Capture the cell that displays the provided text and extract its [X, Y] central coordinate. 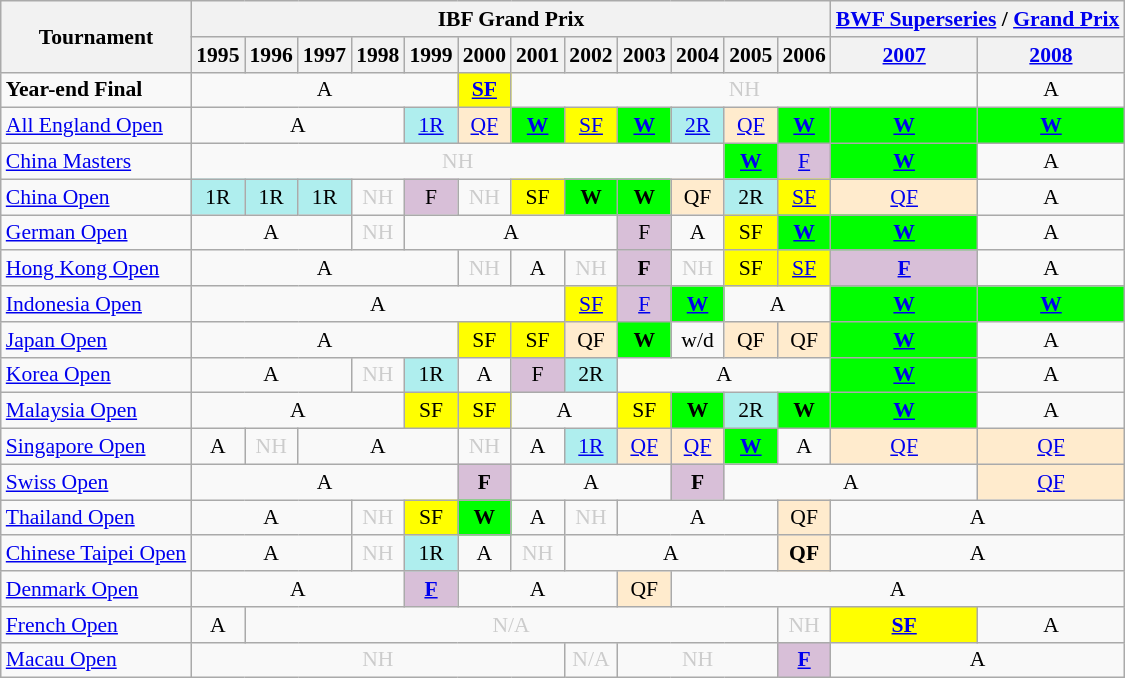
1998 [378, 55]
1995 [218, 55]
2002 [590, 55]
1996 [270, 55]
Indonesia Open [96, 304]
Singapore Open [96, 447]
Japan Open [96, 340]
2008 [1052, 55]
Swiss Open [96, 482]
1999 [430, 55]
Malaysia Open [96, 411]
1997 [324, 55]
All England Open [96, 126]
2004 [698, 55]
Year-end Final [96, 90]
German Open [96, 233]
BWF Superseries / Grand Prix [978, 19]
2000 [484, 55]
w/d [698, 340]
Macau Open [96, 660]
French Open [96, 625]
Hong Kong Open [96, 269]
IBF Grand Prix [511, 19]
China Masters [96, 162]
China Open [96, 197]
Chinese Taipei Open [96, 554]
Korea Open [96, 375]
2006 [804, 55]
2003 [644, 55]
2001 [538, 55]
2005 [750, 55]
Denmark Open [96, 589]
Tournament [96, 36]
Thailand Open [96, 518]
2007 [904, 55]
